Locate the cell with the specified text and output its [x, y] center coordinate. 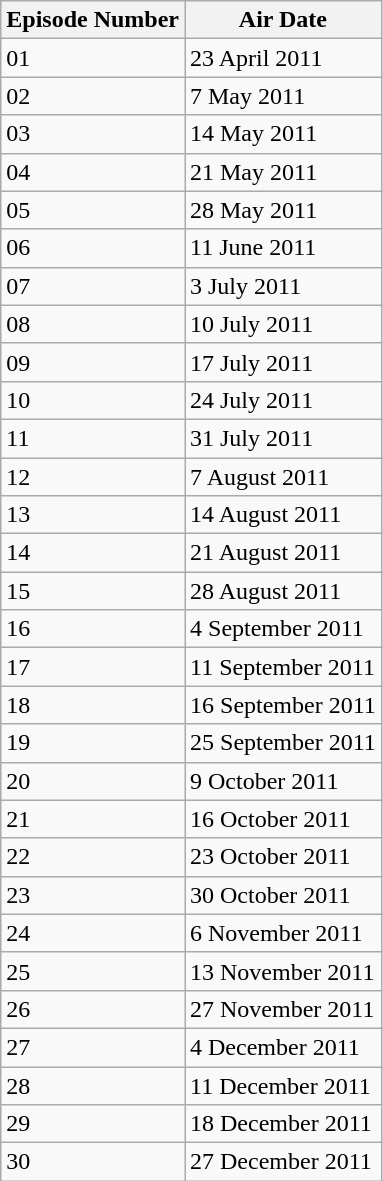
9 October 2011 [282, 781]
27 December 2011 [282, 1162]
Air Date [282, 20]
06 [93, 248]
27 November 2011 [282, 1009]
10 July 2011 [282, 324]
22 [93, 857]
23 [93, 895]
3 July 2011 [282, 286]
29 [93, 1124]
16 October 2011 [282, 819]
Episode Number [93, 20]
16 [93, 629]
17 July 2011 [282, 362]
03 [93, 134]
31 July 2011 [282, 438]
18 [93, 705]
21 May 2011 [282, 172]
7 May 2011 [282, 96]
11 [93, 438]
30 October 2011 [282, 895]
21 [93, 819]
25 [93, 971]
28 [93, 1085]
17 [93, 667]
6 November 2011 [282, 933]
14 May 2011 [282, 134]
11 December 2011 [282, 1085]
25 September 2011 [282, 743]
7 August 2011 [282, 477]
08 [93, 324]
27 [93, 1047]
16 September 2011 [282, 705]
4 December 2011 [282, 1047]
07 [93, 286]
30 [93, 1162]
01 [93, 58]
24 July 2011 [282, 400]
02 [93, 96]
11 September 2011 [282, 667]
4 September 2011 [282, 629]
14 August 2011 [282, 515]
05 [93, 210]
04 [93, 172]
13 November 2011 [282, 971]
12 [93, 477]
28 August 2011 [282, 591]
28 May 2011 [282, 210]
14 [93, 553]
15 [93, 591]
09 [93, 362]
23 April 2011 [282, 58]
20 [93, 781]
24 [93, 933]
11 June 2011 [282, 248]
26 [93, 1009]
13 [93, 515]
21 August 2011 [282, 553]
23 October 2011 [282, 857]
10 [93, 400]
19 [93, 743]
18 December 2011 [282, 1124]
